From the cell containing the given text, extract its center point as [x, y] coordinate. 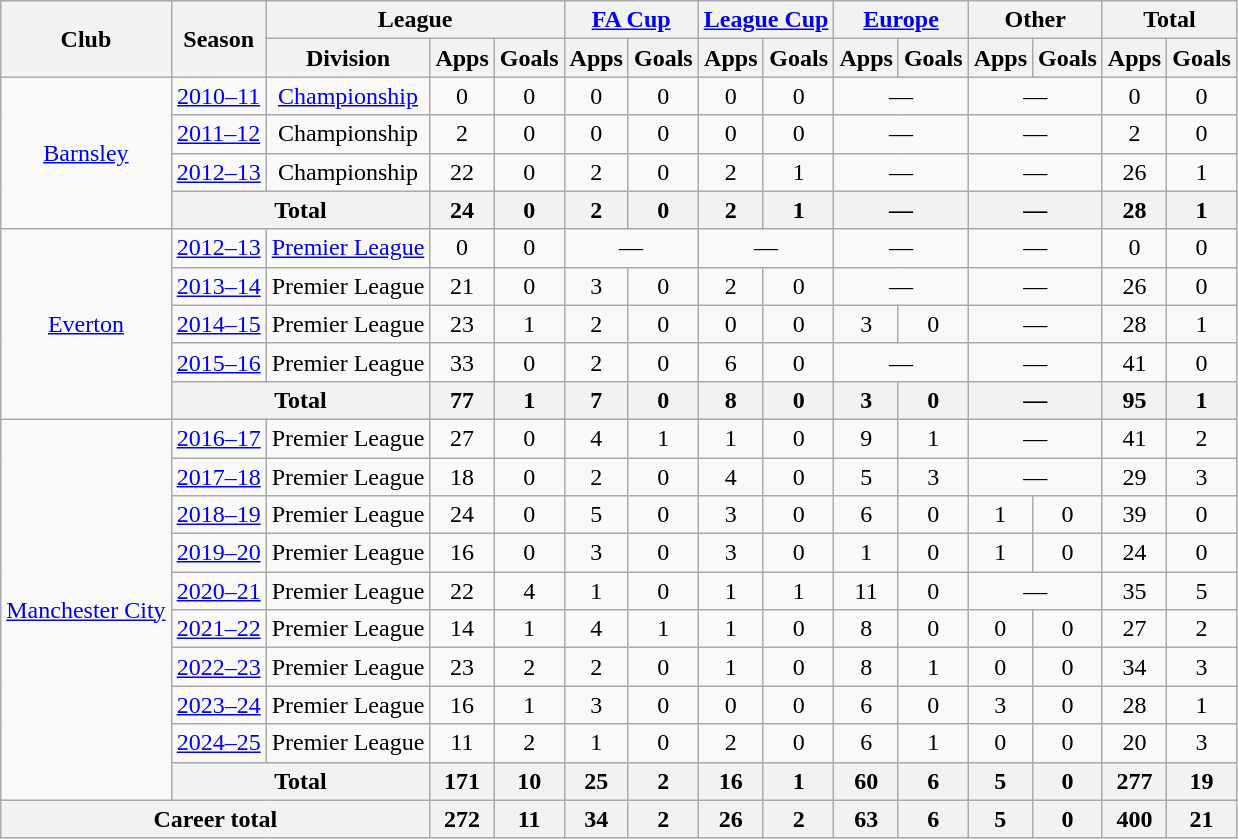
2019–20 [218, 553]
League [415, 20]
20 [1134, 743]
Career total [216, 819]
2013–14 [218, 286]
Other [1035, 20]
2014–15 [218, 324]
39 [1134, 515]
2020–21 [218, 591]
7 [596, 400]
FA Cup [631, 20]
2010–11 [218, 96]
2021–22 [218, 629]
19 [1202, 781]
Division [348, 58]
10 [529, 781]
35 [1134, 591]
Season [218, 39]
25 [596, 781]
29 [1134, 477]
Club [86, 39]
2017–18 [218, 477]
2023–24 [218, 705]
18 [462, 477]
60 [866, 781]
Manchester City [86, 610]
95 [1134, 400]
2016–17 [218, 438]
77 [462, 400]
277 [1134, 781]
171 [462, 781]
14 [462, 629]
Everton [86, 324]
2018–19 [218, 515]
2015–16 [218, 362]
2022–23 [218, 667]
272 [462, 819]
2024–25 [218, 743]
Barnsley [86, 153]
9 [866, 438]
2011–12 [218, 134]
63 [866, 819]
400 [1134, 819]
League Cup [766, 20]
Europe [901, 20]
33 [462, 362]
